Extract the (x, y) coordinate from the center of the cell holding the provided text.  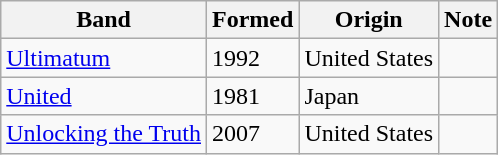
Formed (253, 20)
United (104, 96)
2007 (253, 134)
1992 (253, 58)
Unlocking the Truth (104, 134)
Band (104, 20)
1981 (253, 96)
Japan (369, 96)
Note (468, 20)
Ultimatum (104, 58)
Origin (369, 20)
